Identify which cell holds the provided text, then report its [x, y] central coordinate. 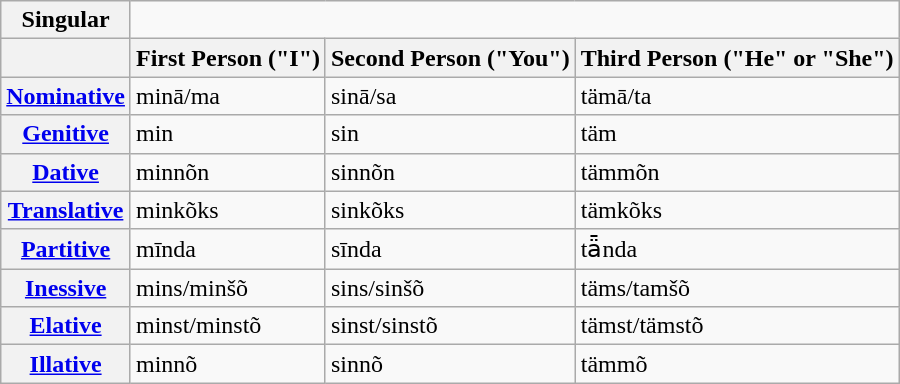
täms/tamšõ [737, 288]
Illative [66, 364]
minnõn [228, 172]
mins/minšõ [228, 288]
sin [450, 134]
Elative [66, 326]
Nominative [66, 96]
minnõ [228, 364]
tämkõks [737, 210]
tämā/ta [737, 96]
minkõks [228, 210]
tämst/tämstõ [737, 326]
Singular [66, 20]
Translative [66, 210]
tǟnda [737, 249]
minst/minstõ [228, 326]
Second Person ("You") [450, 58]
minā/ma [228, 96]
sinst/sinstõ [450, 326]
Partitive [66, 249]
mīnda [228, 249]
First Person ("I") [228, 58]
min [228, 134]
sinnõn [450, 172]
sinnõ [450, 364]
sinkõks [450, 210]
sīnda [450, 249]
sins/sinšõ [450, 288]
Dative [66, 172]
Third Person ("He" or "She") [737, 58]
tämmõ [737, 364]
Inessive [66, 288]
tämmõn [737, 172]
Genitive [66, 134]
täm [737, 134]
sinā/sa [450, 96]
